Locate the cell with the specified text and output its [x, y] center coordinate. 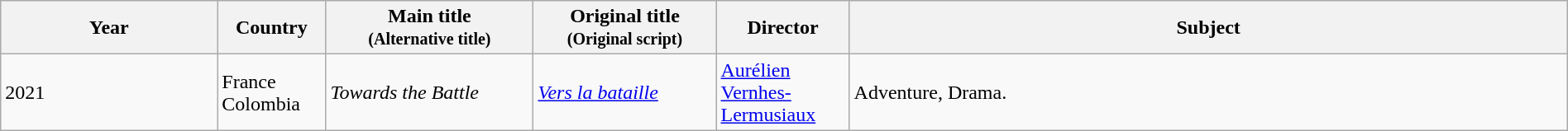
Original title(Original script) [625, 28]
Vers la bataille [625, 92]
Adventure, Drama. [1208, 92]
Aurélien Vernhes-Lermusiaux [782, 92]
2021 [109, 92]
Year [109, 28]
Towards the Battle [430, 92]
Country [271, 28]
Director [782, 28]
FranceColombia [271, 92]
Main title(Alternative title) [430, 28]
Subject [1208, 28]
